Extract the (X, Y) coordinate from the center of the cell holding the provided text.  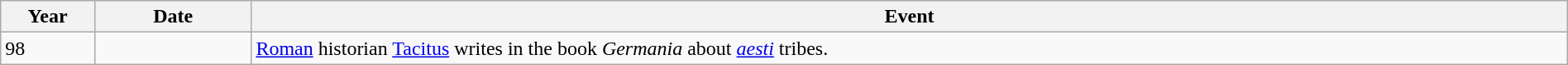
Year (48, 17)
Date (172, 17)
98 (48, 48)
Roman historian Tacitus writes in the book Germania about aesti tribes. (910, 48)
Event (910, 17)
